Locate the cell with the specified text and output its (X, Y) center coordinate. 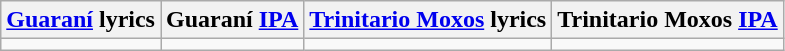
Guaraní IPA (232, 20)
Guaraní lyrics (81, 20)
Trinitario Moxos lyrics (428, 20)
Trinitario Moxos IPA (668, 20)
